Scan for the cell matching the given text and deliver its (x, y) coordinate at center. 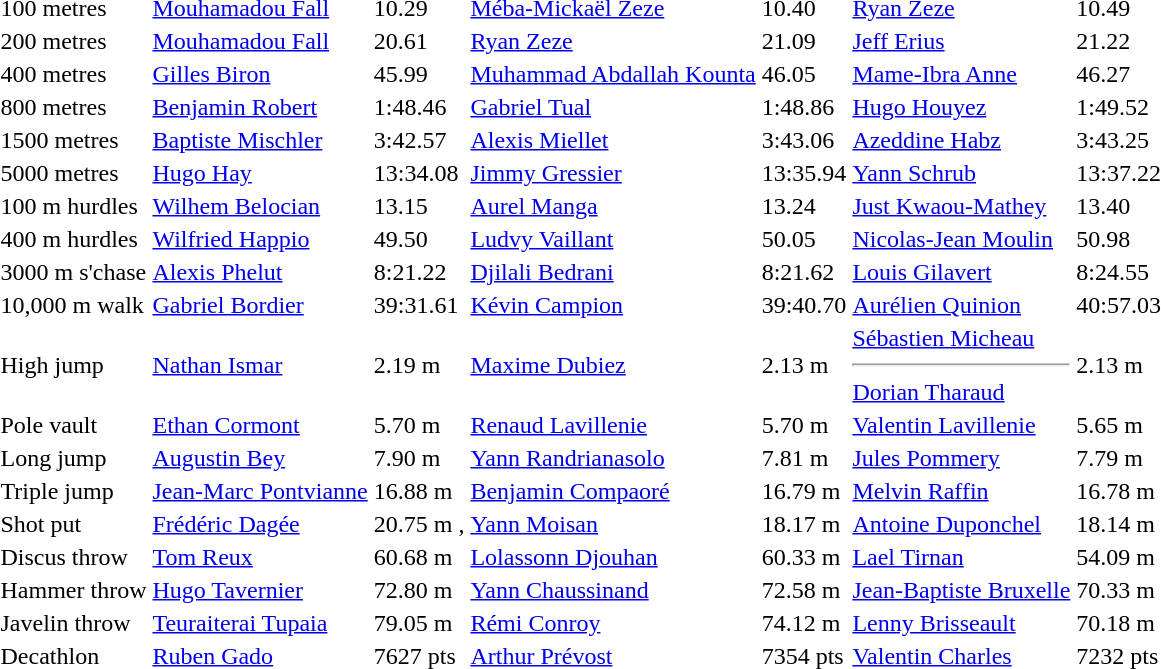
Lenny Brisseault (962, 623)
Muhammad Abdallah Kounta (613, 74)
50.05 (804, 239)
3:43.06 (804, 140)
Jeff Erius (962, 41)
Hugo Tavernier (260, 590)
13:35.94 (804, 173)
39:31.61 (419, 305)
Wilhem Belocian (260, 206)
Gilles Biron (260, 74)
Valentin Lavillenie (962, 425)
1:48.86 (804, 107)
Azeddine Habz (962, 140)
Lael Tirnan (962, 557)
Baptiste Mischler (260, 140)
Lolassonn Djouhan (613, 557)
Sébastien MicheauDorian Tharaud (962, 365)
Jimmy Gressier (613, 173)
Jean-Baptiste Bruxelle (962, 590)
Mouhamadou Fall (260, 41)
Alexis Phelut (260, 272)
13:34.08 (419, 173)
39:40.70 (804, 305)
16.88 m (419, 491)
Yann Schrub (962, 173)
13.24 (804, 206)
Teuraiterai Tupaia (260, 623)
Aurélien Quinion (962, 305)
Benjamin Compaoré (613, 491)
2.13 m (804, 365)
Tom Reux (260, 557)
Jules Pommery (962, 458)
Yann Chaussinand (613, 590)
45.99 (419, 74)
Wilfried Happio (260, 239)
Mame-Ibra Anne (962, 74)
Gabriel Bordier (260, 305)
60.68 m (419, 557)
13.15 (419, 206)
1:48.46 (419, 107)
18.17 m (804, 524)
7.90 m (419, 458)
8:21.22 (419, 272)
Nicolas-Jean Moulin (962, 239)
Ludvy Vaillant (613, 239)
Yann Moisan (613, 524)
8:21.62 (804, 272)
Maxime Dubiez (613, 365)
2.19 m (419, 365)
72.58 m (804, 590)
Nathan Ismar (260, 365)
Louis Gilavert (962, 272)
74.12 m (804, 623)
7.81 m (804, 458)
Just Kwaou-Mathey (962, 206)
Hugo Hay (260, 173)
Augustin Bey (260, 458)
Yann Randrianasolo (613, 458)
Renaud Lavillenie (613, 425)
20.61 (419, 41)
Djilali Bedrani (613, 272)
Antoine Duponchel (962, 524)
Benjamin Robert (260, 107)
60.33 m (804, 557)
79.05 m (419, 623)
Gabriel Tual (613, 107)
Ethan Cormont (260, 425)
Alexis Miellet (613, 140)
Melvin Raffin (962, 491)
49.50 (419, 239)
Hugo Houyez (962, 107)
Jean-Marc Pontvianne (260, 491)
3:42.57 (419, 140)
Ryan Zeze (613, 41)
Aurel Manga (613, 206)
16.79 m (804, 491)
46.05 (804, 74)
Rémi Conroy (613, 623)
Frédéric Dagée (260, 524)
20.75 m , (419, 524)
72.80 m (419, 590)
21.09 (804, 41)
Kévin Campion (613, 305)
